Capture the cell that displays the provided text and extract its [X, Y] central coordinate. 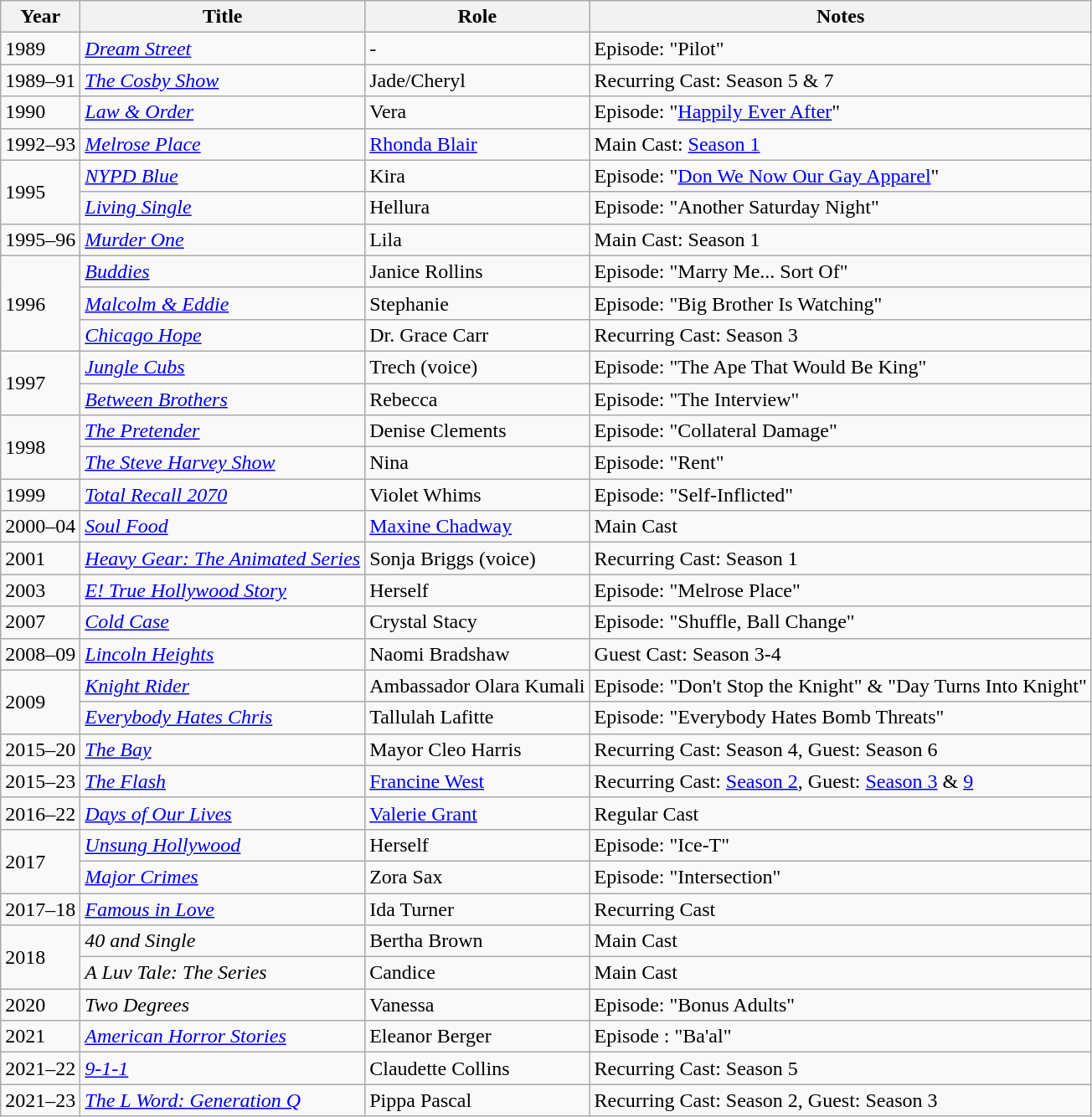
Episode : "Ba'al" [841, 1037]
Episode: "The Ape That Would Be King" [841, 367]
Episode: "Don't Stop the Knight" & "Day Turns Into Knight" [841, 686]
Episode: "Marry Me... Sort Of" [841, 271]
Zora Sax [477, 877]
Pippa Pascal [477, 1100]
Episode: "Shuffle, Ball Change" [841, 622]
1995–96 [40, 239]
Episode: "Intersection" [841, 877]
Rhonda Blair [477, 144]
Episode: "Melrose Place" [841, 590]
The L Word: Generation Q [223, 1100]
Law & Order [223, 112]
Role [477, 17]
2017 [40, 861]
NYPD Blue [223, 176]
Malcolm & Eddie [223, 303]
Rebecca [477, 399]
1999 [40, 495]
The Bay [223, 749]
Episode: "Big Brother Is Watching" [841, 303]
2018 [40, 957]
The Steve Harvey Show [223, 463]
2021–22 [40, 1068]
Episode: "Bonus Adults" [841, 1005]
Cold Case [223, 622]
Famous in Love [223, 909]
Guest Cast: Season 3-4 [841, 654]
American Horror Stories [223, 1037]
Ida Turner [477, 909]
Knight Rider [223, 686]
Lincoln Heights [223, 654]
1998 [40, 447]
Major Crimes [223, 877]
Recurring Cast [841, 909]
Episode: "Collateral Damage" [841, 431]
2008–09 [40, 654]
Mayor Cleo Harris [477, 749]
Recurring Cast: Season 2, Guest: Season 3 [841, 1100]
The Cosby Show [223, 80]
The Flash [223, 781]
Recurring Cast: Season 1 [841, 558]
1989–91 [40, 80]
Recurring Cast: Season 3 [841, 335]
Living Single [223, 208]
Episode: "Don We Now Our Gay Apparel" [841, 176]
Title [223, 17]
Jade/Cheryl [477, 80]
Vanessa [477, 1005]
2021 [40, 1037]
Year [40, 17]
Episode: "Everybody Hates Bomb Threats" [841, 718]
Recurring Cast: Season 2, Guest: Season 3 & 9 [841, 781]
Bertha Brown [477, 941]
Crystal Stacy [477, 622]
Regular Cast [841, 813]
2015–23 [40, 781]
1996 [40, 303]
Episode: "Another Saturday Night" [841, 208]
Notes [841, 17]
Episode: "Self-Inflicted" [841, 495]
Between Brothers [223, 399]
Chicago Hope [223, 335]
Maxine Chadway [477, 527]
2003 [40, 590]
Tallulah Lafitte [477, 718]
Ambassador Olara Kumali [477, 686]
Francine West [477, 781]
Kira [477, 176]
Episode: "Ice-T" [841, 845]
2007 [40, 622]
Episode: "Pilot" [841, 49]
Episode: "Happily Ever After" [841, 112]
Eleanor Berger [477, 1037]
Two Degrees [223, 1005]
2001 [40, 558]
2009 [40, 702]
Soul Food [223, 527]
Everybody Hates Chris [223, 718]
Lila [477, 239]
Naomi Bradshaw [477, 654]
Days of Our Lives [223, 813]
Vera [477, 112]
2021–23 [40, 1100]
1989 [40, 49]
Sonja Briggs (voice) [477, 558]
9-1-1 [223, 1068]
Candice [477, 973]
Jungle Cubs [223, 367]
Dream Street [223, 49]
1990 [40, 112]
Melrose Place [223, 144]
Nina [477, 463]
2016–22 [40, 813]
2017–18 [40, 909]
2020 [40, 1005]
Trech (voice) [477, 367]
2000–04 [40, 527]
Janice Rollins [477, 271]
A Luv Tale: The Series [223, 973]
40 and Single [223, 941]
Recurring Cast: Season 5 & 7 [841, 80]
Valerie Grant [477, 813]
Dr. Grace Carr [477, 335]
Buddies [223, 271]
Hellura [477, 208]
1995 [40, 192]
Claudette Collins [477, 1068]
The Pretender [223, 431]
Stephanie [477, 303]
Recurring Cast: Season 4, Guest: Season 6 [841, 749]
Recurring Cast: Season 5 [841, 1068]
Heavy Gear: The Animated Series [223, 558]
2015–20 [40, 749]
Denise Clements [477, 431]
Violet Whims [477, 495]
Total Recall 2070 [223, 495]
Episode: "The Interview" [841, 399]
1997 [40, 383]
Episode: "Rent" [841, 463]
Murder One [223, 239]
E! True Hollywood Story [223, 590]
- [477, 49]
1992–93 [40, 144]
Unsung Hollywood [223, 845]
